Extract the [X, Y] coordinate from the center of the cell holding the provided text.  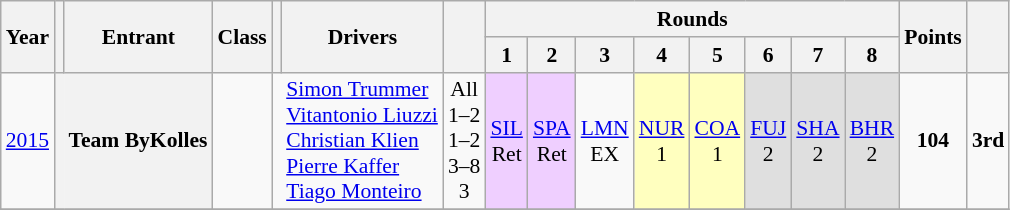
LMNEX [605, 141]
Simon TrummerVitantonio LiuzziChristian KlienPierre KafferTiago Monteiro [362, 141]
Year [28, 36]
Entrant [138, 36]
SILRet [506, 141]
4 [662, 55]
NUR1 [662, 141]
COA1 [717, 141]
Class [242, 36]
Team ByKolles [138, 141]
2 [552, 55]
3rd [988, 141]
All1–21–23–83 [464, 141]
3 [605, 55]
8 [872, 55]
104 [933, 141]
BHR2 [872, 141]
6 [768, 55]
Points [933, 36]
SPARet [552, 141]
1 [506, 55]
5 [717, 55]
2015 [28, 141]
Rounds [692, 19]
Drivers [362, 36]
7 [818, 55]
FUJ2 [768, 141]
SHA2 [818, 141]
